Output the (X, Y) coordinate of the center of the cell containing the given text.  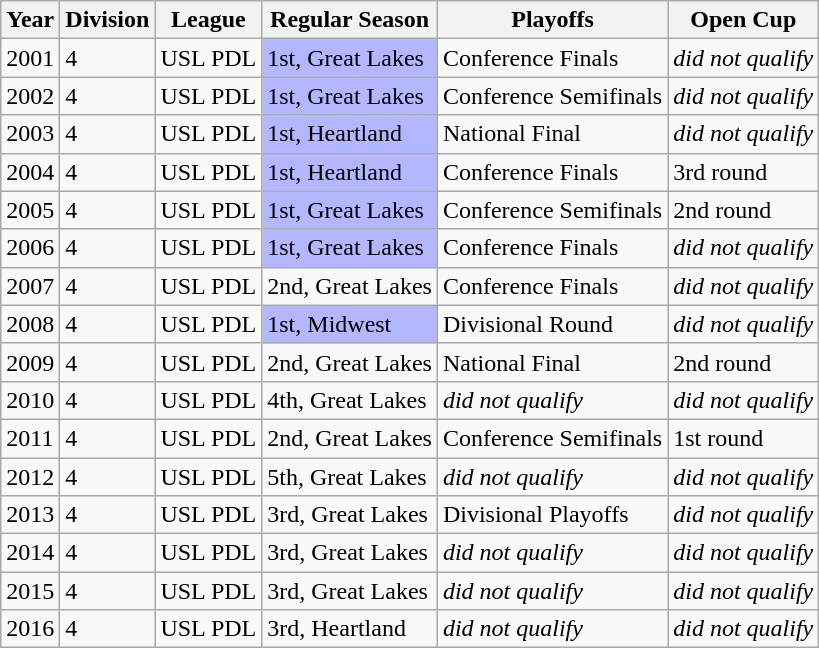
2002 (30, 96)
Open Cup (744, 20)
1st round (744, 438)
2003 (30, 134)
Regular Season (350, 20)
3rd, Heartland (350, 629)
2008 (30, 324)
Year (30, 20)
2015 (30, 591)
2005 (30, 210)
Playoffs (552, 20)
1st, Midwest (350, 324)
Division (108, 20)
2013 (30, 515)
2016 (30, 629)
2011 (30, 438)
2006 (30, 248)
5th, Great Lakes (350, 477)
2007 (30, 286)
2009 (30, 362)
3rd round (744, 172)
Divisional Round (552, 324)
2012 (30, 477)
2010 (30, 400)
2001 (30, 58)
2004 (30, 172)
Divisional Playoffs (552, 515)
League (208, 20)
2014 (30, 553)
4th, Great Lakes (350, 400)
